Pinpoint the cell where the given text exists, returning its (X, Y) midpoint coordinate. 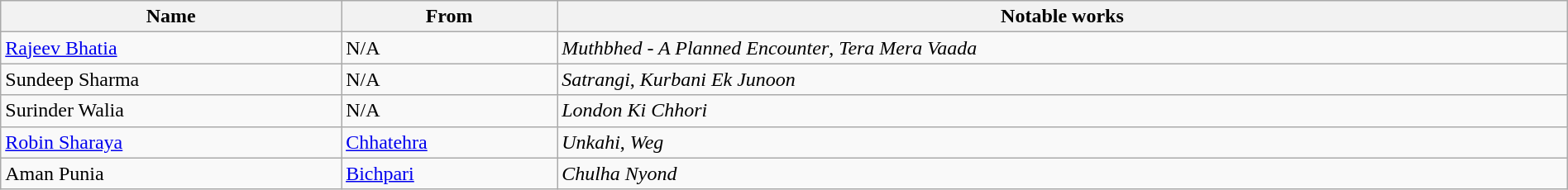
Surinder Walia (171, 111)
Bichpari (450, 173)
Name (171, 17)
Satrangi, Kurbani Ek Junoon (1063, 79)
Sundeep Sharma (171, 79)
From (450, 17)
Aman Punia (171, 173)
Robin Sharaya (171, 142)
Muthbhed - A Planned Encounter, Tera Mera Vaada (1063, 48)
Notable works (1063, 17)
Unkahi, Weg (1063, 142)
Chhatehra (450, 142)
Rajeev Bhatia (171, 48)
Chulha Nyond (1063, 173)
London Ki Chhori (1063, 111)
